Provide the (X, Y) coordinate of the cell's center where the given text is located.  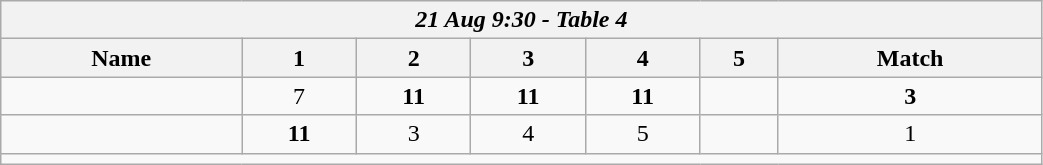
2 (414, 58)
Match (910, 58)
Name (122, 58)
7 (300, 96)
21 Aug 9:30 - Table 4 (522, 20)
